Determine the (x, y) coordinate at the center of the cell enclosing the given text.  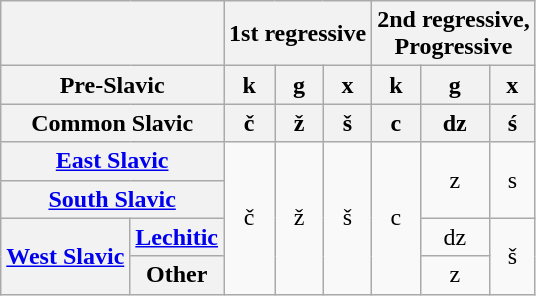
South Slavic (112, 199)
2nd regressive, Progressive (454, 34)
Pre-Slavic (112, 85)
Common Slavic (112, 123)
Other (177, 275)
Lechitic (177, 237)
West Slavic (66, 256)
East Slavic (112, 161)
1st regressive (298, 34)
ś (512, 123)
s (512, 180)
